Detect which cell encompasses the target text, then output its [X, Y] center coordinate. 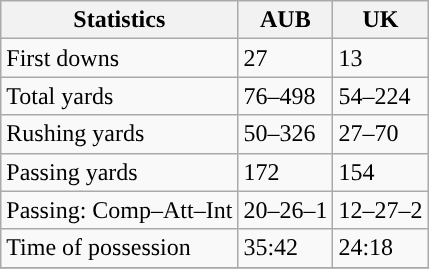
Rushing yards [120, 134]
Total yards [120, 96]
27–70 [380, 134]
50–326 [286, 134]
First downs [120, 58]
12–27–2 [380, 210]
24:18 [380, 248]
Passing: Comp–Att–Int [120, 210]
172 [286, 172]
Passing yards [120, 172]
27 [286, 58]
UK [380, 20]
35:42 [286, 248]
20–26–1 [286, 210]
Statistics [120, 20]
76–498 [286, 96]
AUB [286, 20]
54–224 [380, 96]
154 [380, 172]
13 [380, 58]
Time of possession [120, 248]
